Output the (x, y) coordinate of the center of the cell containing the given text.  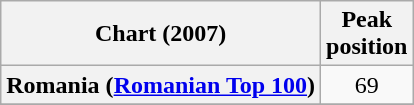
Romania (Romanian Top 100) (161, 85)
Chart (2007) (161, 34)
69 (367, 85)
Peakposition (367, 34)
